Return the (X, Y) coordinate for the center point of the cell that contains the specified text.  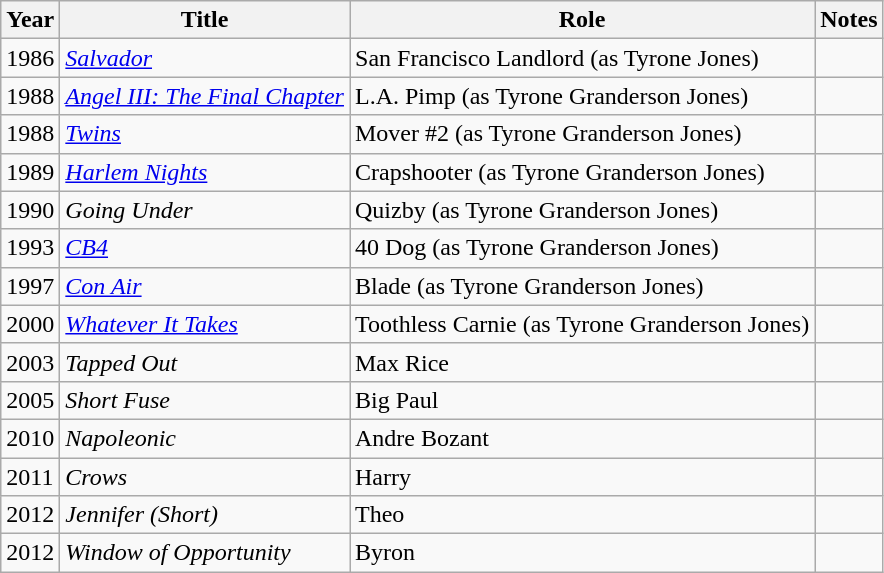
San Francisco Landlord (as Tyrone Jones) (582, 58)
1989 (30, 172)
Con Air (205, 286)
Harry (582, 477)
40 Dog (as Tyrone Granderson Jones) (582, 248)
CB4 (205, 248)
Tapped Out (205, 362)
2000 (30, 324)
Window of Opportunity (205, 553)
1997 (30, 286)
2011 (30, 477)
1990 (30, 210)
Mover #2 (as Tyrone Granderson Jones) (582, 134)
L.A. Pimp (as Tyrone Granderson Jones) (582, 96)
Crows (205, 477)
Title (205, 20)
Short Fuse (205, 400)
Angel III: The Final Chapter (205, 96)
1993 (30, 248)
Toothless Carnie (as Tyrone Granderson Jones) (582, 324)
Harlem Nights (205, 172)
Whatever It Takes (205, 324)
Twins (205, 134)
Andre Bozant (582, 438)
Max Rice (582, 362)
2010 (30, 438)
Jennifer (Short) (205, 515)
Blade (as Tyrone Granderson Jones) (582, 286)
Salvador (205, 58)
Big Paul (582, 400)
Theo (582, 515)
2005 (30, 400)
Role (582, 20)
1986 (30, 58)
Napoleonic (205, 438)
Crapshooter (as Tyrone Granderson Jones) (582, 172)
Quizby (as Tyrone Granderson Jones) (582, 210)
Notes (849, 20)
Byron (582, 553)
Going Under (205, 210)
2003 (30, 362)
Year (30, 20)
